Extract the [x, y] coordinate from the center of the cell holding the provided text.  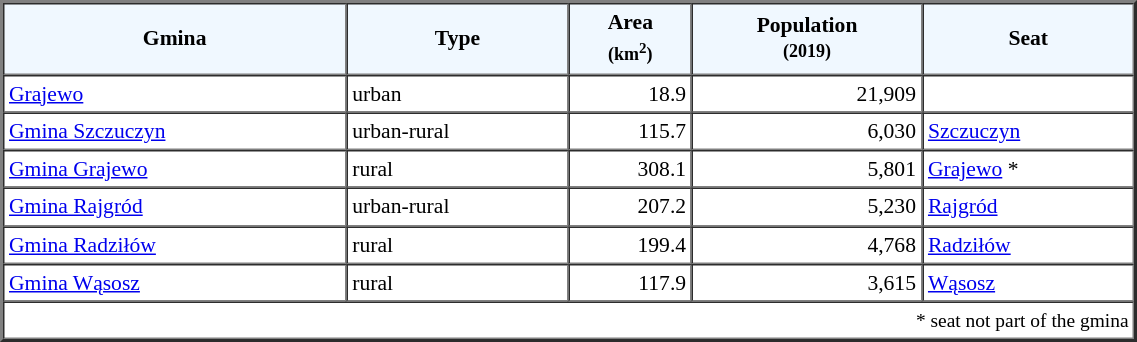
5,230 [807, 207]
Gmina [174, 38]
115.7 [630, 131]
5,801 [807, 169]
Gmina Radziłów [174, 245]
* seat not part of the gmina [569, 321]
Rajgród [1028, 207]
Gmina Grajewo [174, 169]
Radziłów [1028, 245]
Gmina Wąsosz [174, 283]
308.1 [630, 169]
3,615 [807, 283]
199.4 [630, 245]
Type [457, 38]
6,030 [807, 131]
Area(km2) [630, 38]
4,768 [807, 245]
207.2 [630, 207]
Szczuczyn [1028, 131]
Grajewo [174, 93]
urban [457, 93]
Wąsosz [1028, 283]
Gmina Szczuczyn [174, 131]
Seat [1028, 38]
18.9 [630, 93]
117.9 [630, 283]
Gmina Rajgród [174, 207]
21,909 [807, 93]
Population(2019) [807, 38]
Grajewo * [1028, 169]
